Scan for the cell matching the given text and deliver its [x, y] coordinate at center. 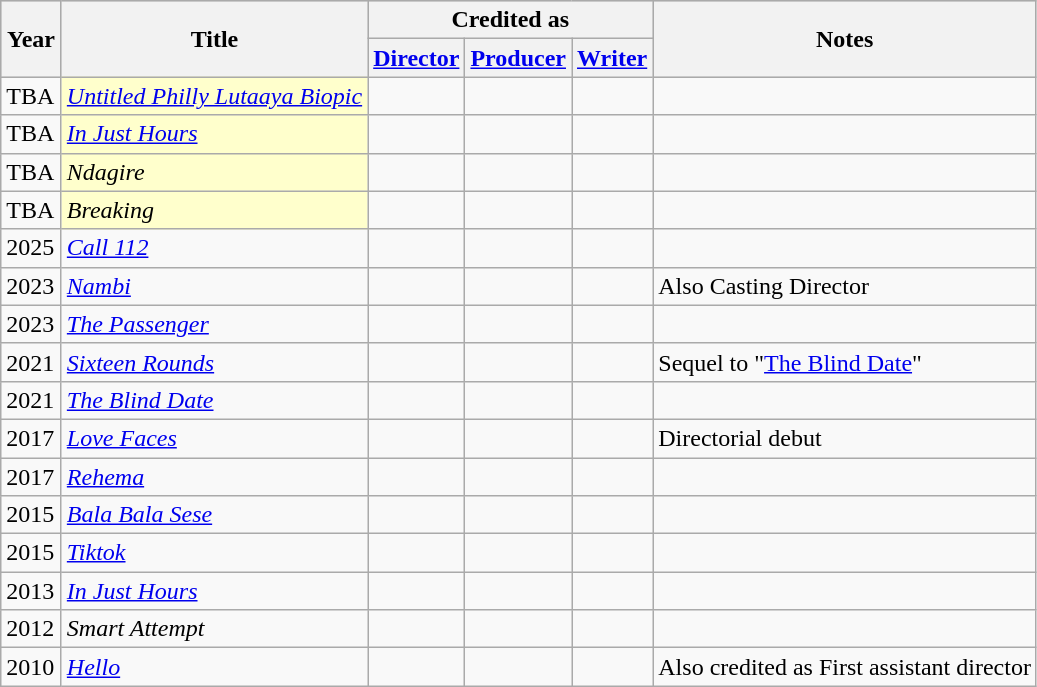
Producer [518, 58]
Smart Attempt [214, 629]
The Blind Date [214, 400]
Hello [214, 667]
The Passenger [214, 324]
Rehema [214, 477]
2013 [32, 591]
Bala Bala Sese [214, 515]
Tiktok [214, 553]
Credited as [510, 20]
Notes [845, 39]
Also Casting Director [845, 286]
2010 [32, 667]
Call 112 [214, 248]
Sequel to "The Blind Date" [845, 362]
Sixteen Rounds [214, 362]
2012 [32, 629]
Breaking [214, 210]
2025 [32, 248]
Year [32, 39]
Also credited as First assistant director [845, 667]
Title [214, 39]
Writer [612, 58]
Untitled Philly Lutaaya Biopic [214, 96]
Love Faces [214, 438]
Nambi [214, 286]
Ndagire [214, 172]
Director [416, 58]
Directorial debut [845, 438]
